Identify which cell holds the provided text, then report its (X, Y) central coordinate. 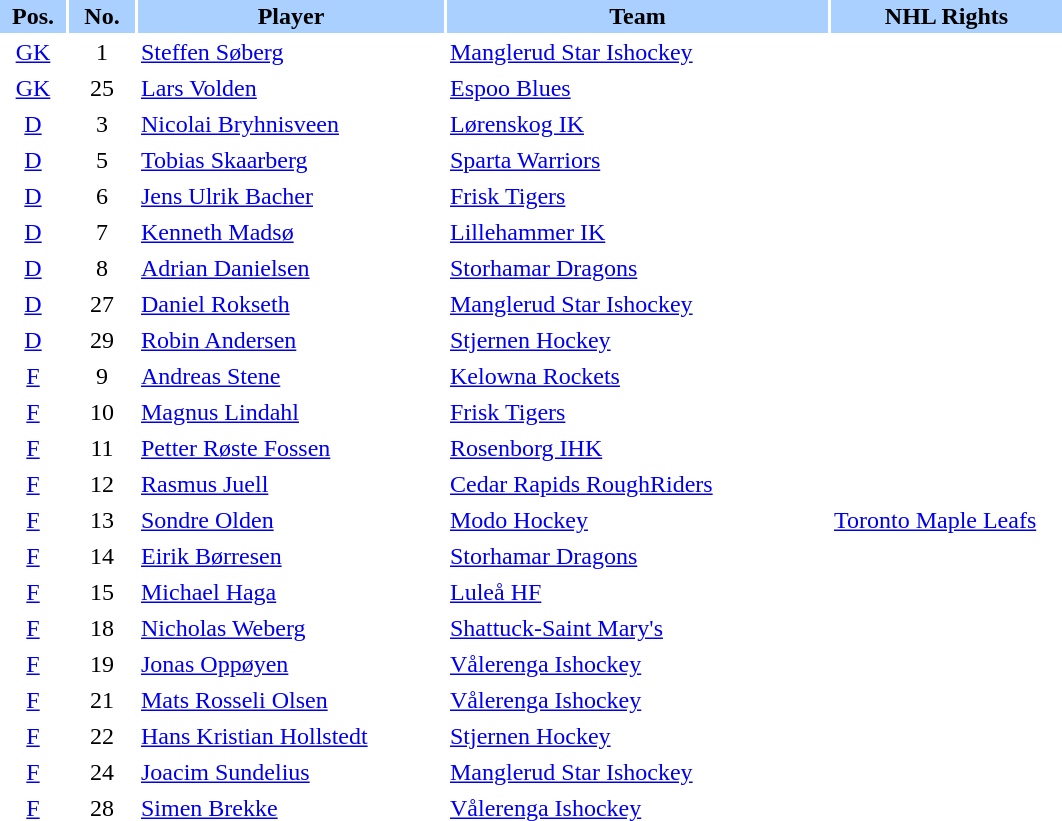
Nicolai Bryhnisveen (291, 124)
Daniel Rokseth (291, 304)
Tobias Skaarberg (291, 160)
Player (291, 16)
Steffen Søberg (291, 52)
29 (102, 340)
3 (102, 124)
Mats Rosseli Olsen (291, 700)
6 (102, 196)
1 (102, 52)
15 (102, 592)
Robin Andersen (291, 340)
25 (102, 88)
Modo Hockey (638, 520)
Pos. (33, 16)
8 (102, 268)
Kelowna Rockets (638, 376)
11 (102, 448)
21 (102, 700)
Sondre Olden (291, 520)
No. (102, 16)
Michael Haga (291, 592)
Andreas Stene (291, 376)
Espoo Blues (638, 88)
Nicholas Weberg (291, 628)
Rasmus Juell (291, 484)
Shattuck-Saint Mary's (638, 628)
9 (102, 376)
Eirik Børresen (291, 556)
12 (102, 484)
Lillehammer IK (638, 232)
Sparta Warriors (638, 160)
Toronto Maple Leafs (946, 520)
NHL Rights (946, 16)
24 (102, 772)
Joacim Sundelius (291, 772)
Adrian Danielsen (291, 268)
Lørenskog IK (638, 124)
18 (102, 628)
Petter Røste Fossen (291, 448)
Team (638, 16)
Magnus Lindahl (291, 412)
13 (102, 520)
7 (102, 232)
14 (102, 556)
Luleå HF (638, 592)
22 (102, 736)
19 (102, 664)
Jonas Oppøyen (291, 664)
Lars Volden (291, 88)
Jens Ulrik Bacher (291, 196)
Cedar Rapids RoughRiders (638, 484)
Rosenborg IHK (638, 448)
10 (102, 412)
Kenneth Madsø (291, 232)
5 (102, 160)
27 (102, 304)
Hans Kristian Hollstedt (291, 736)
